Find where the given text appears and provide that cell's center as (X, Y) coordinate. 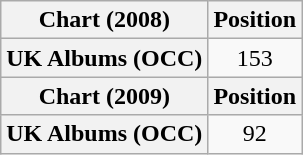
92 (255, 134)
Chart (2008) (104, 20)
Chart (2009) (104, 96)
153 (255, 58)
